Scan for the cell matching the given text and deliver its (x, y) coordinate at center. 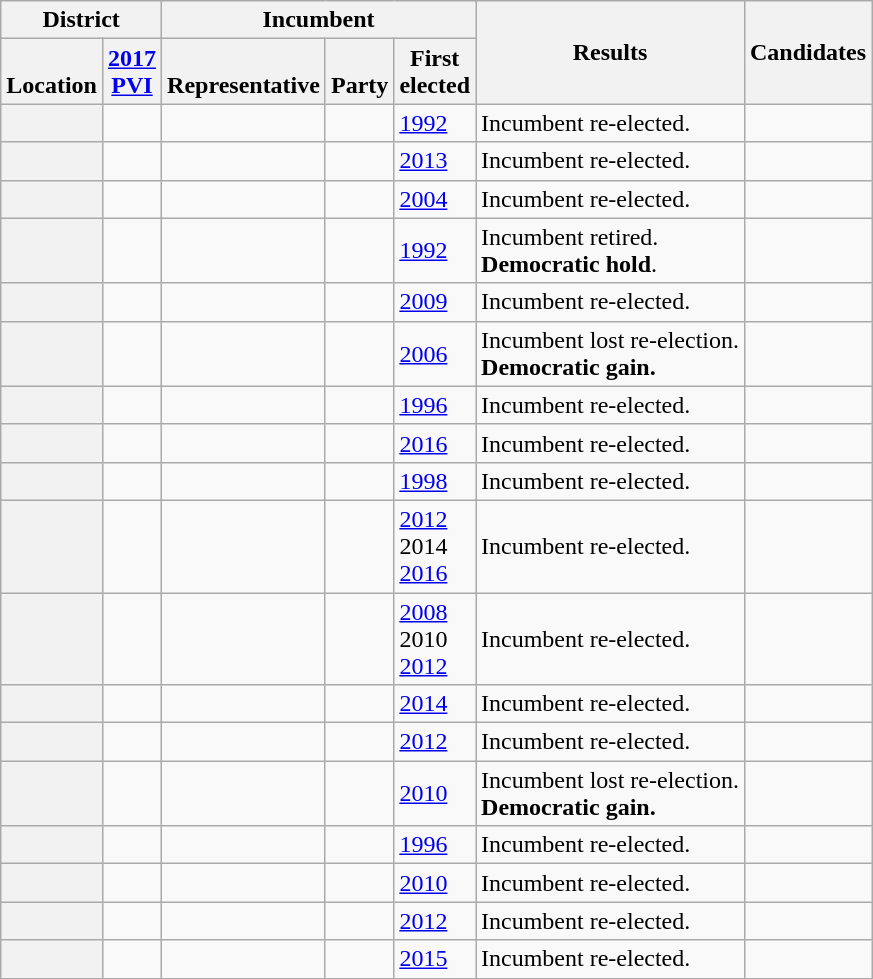
1998 (435, 481)
2015 (435, 959)
2016 (435, 443)
2017PVI (132, 72)
20122014 2016 (435, 546)
2006 (435, 354)
Party (359, 72)
District (82, 20)
Candidates (808, 52)
2014 (435, 704)
Incumbent retired.Democratic hold. (610, 250)
2013 (435, 161)
Results (610, 52)
Incumbent (319, 20)
Location (52, 72)
Firstelected (435, 72)
2004 (435, 199)
2009 (435, 302)
Representative (244, 72)
2008 2010 2012 (435, 638)
